Capture the cell that displays the provided text and extract its [X, Y] central coordinate. 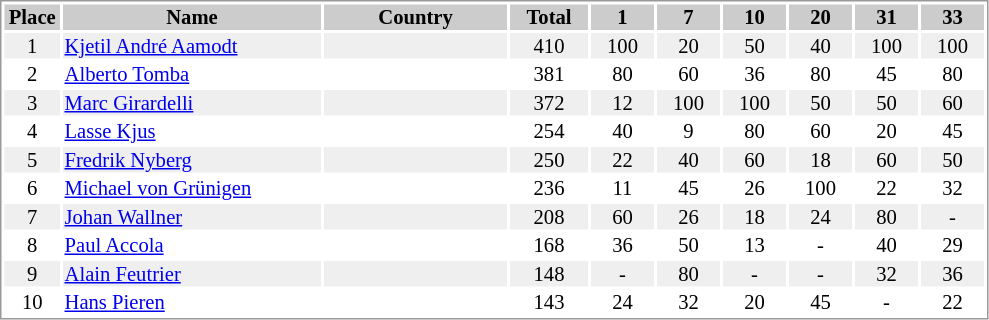
Paul Accola [192, 245]
12 [622, 103]
Alberto Tomba [192, 75]
Fredrik Nyberg [192, 160]
236 [549, 189]
148 [549, 274]
Kjetil André Aamodt [192, 46]
250 [549, 160]
5 [32, 160]
Marc Girardelli [192, 103]
Country [416, 17]
Michael von Grünigen [192, 189]
Place [32, 17]
254 [549, 131]
Hans Pieren [192, 303]
29 [952, 245]
143 [549, 303]
208 [549, 217]
Johan Wallner [192, 217]
11 [622, 189]
4 [32, 131]
6 [32, 189]
8 [32, 245]
Total [549, 17]
410 [549, 46]
Alain Feutrier [192, 274]
372 [549, 103]
13 [754, 245]
Name [192, 17]
2 [32, 75]
Lasse Kjus [192, 131]
33 [952, 17]
31 [886, 17]
381 [549, 75]
168 [549, 245]
3 [32, 103]
